Return the (x, y) coordinate for the center point of the cell that contains the specified text.  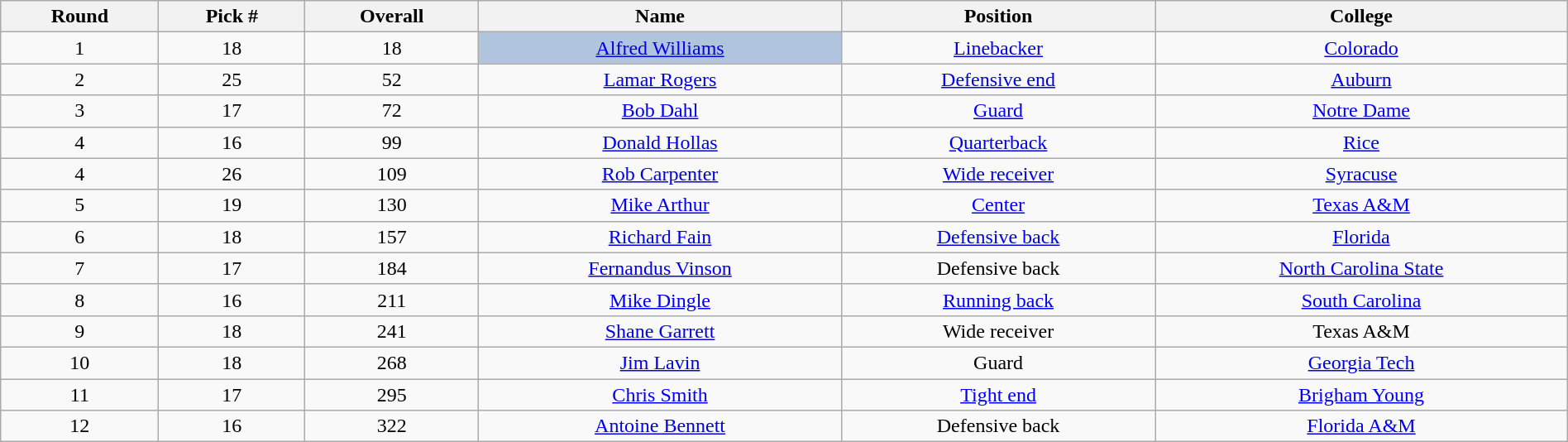
26 (232, 174)
10 (79, 363)
52 (392, 79)
Fernandus Vinson (660, 268)
Shane Garrett (660, 331)
Position (997, 17)
130 (392, 205)
268 (392, 363)
Quarterback (997, 142)
Chris Smith (660, 395)
Overall (392, 17)
Donald Hollas (660, 142)
157 (392, 237)
Running back (997, 300)
5 (79, 205)
8 (79, 300)
11 (79, 395)
North Carolina State (1361, 268)
6 (79, 237)
Tight end (997, 395)
Round (79, 17)
109 (392, 174)
Bob Dahl (660, 111)
184 (392, 268)
South Carolina (1361, 300)
Syracuse (1361, 174)
Defensive end (997, 79)
Florida A&M (1361, 426)
Notre Dame (1361, 111)
Richard Fain (660, 237)
19 (232, 205)
241 (392, 331)
322 (392, 426)
Jim Lavin (660, 363)
Linebacker (997, 48)
Alfred Williams (660, 48)
Florida (1361, 237)
295 (392, 395)
Antoine Bennett (660, 426)
College (1361, 17)
211 (392, 300)
9 (79, 331)
Colorado (1361, 48)
Rice (1361, 142)
Name (660, 17)
25 (232, 79)
72 (392, 111)
Rob Carpenter (660, 174)
Georgia Tech (1361, 363)
7 (79, 268)
Auburn (1361, 79)
Mike Dingle (660, 300)
1 (79, 48)
Brigham Young (1361, 395)
99 (392, 142)
Pick # (232, 17)
Center (997, 205)
Lamar Rogers (660, 79)
12 (79, 426)
3 (79, 111)
Mike Arthur (660, 205)
2 (79, 79)
